Find where the given text appears and provide that cell's center as (x, y) coordinate. 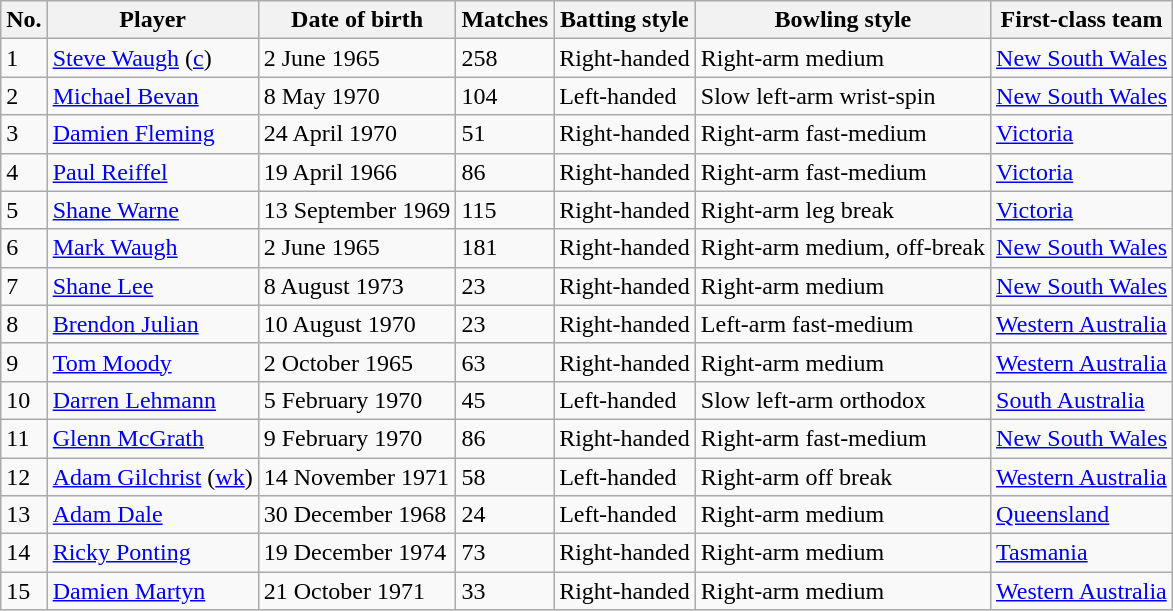
Mark Waugh (152, 248)
14 (24, 553)
Paul Reiffel (152, 172)
8 August 1973 (357, 286)
Glenn McGrath (152, 438)
8 (24, 324)
14 November 1971 (357, 477)
13 September 1969 (357, 210)
45 (505, 400)
Steve Waugh (c) (152, 58)
Damien Fleming (152, 134)
19 April 1966 (357, 172)
Right-arm medium, off-break (842, 248)
1 (24, 58)
Darren Lehmann (152, 400)
15 (24, 591)
Right-arm off break (842, 477)
First-class team (1082, 20)
10 August 1970 (357, 324)
181 (505, 248)
2 (24, 96)
10 (24, 400)
6 (24, 248)
7 (24, 286)
3 (24, 134)
Adam Dale (152, 515)
Michael Bevan (152, 96)
8 May 1970 (357, 96)
Tom Moody (152, 362)
30 December 1968 (357, 515)
Tasmania (1082, 553)
12 (24, 477)
Left-arm fast-medium (842, 324)
South Australia (1082, 400)
Adam Gilchrist (wk) (152, 477)
24 April 1970 (357, 134)
63 (505, 362)
51 (505, 134)
24 (505, 515)
13 (24, 515)
Matches (505, 20)
9 (24, 362)
2 October 1965 (357, 362)
Shane Warne (152, 210)
Batting style (625, 20)
9 February 1970 (357, 438)
115 (505, 210)
5 (24, 210)
Bowling style (842, 20)
Right-arm leg break (842, 210)
5 February 1970 (357, 400)
Damien Martyn (152, 591)
Player (152, 20)
Slow left-arm wrist-spin (842, 96)
104 (505, 96)
4 (24, 172)
11 (24, 438)
21 October 1971 (357, 591)
Ricky Ponting (152, 553)
58 (505, 477)
258 (505, 58)
Queensland (1082, 515)
No. (24, 20)
19 December 1974 (357, 553)
Brendon Julian (152, 324)
Shane Lee (152, 286)
Date of birth (357, 20)
73 (505, 553)
33 (505, 591)
Slow left-arm orthodox (842, 400)
